Return [X, Y] of the center of cell containing provided text 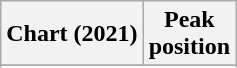
Peakposition [189, 34]
Chart (2021) [72, 34]
